Output the [x, y] coordinate of the center of the cell containing the given text.  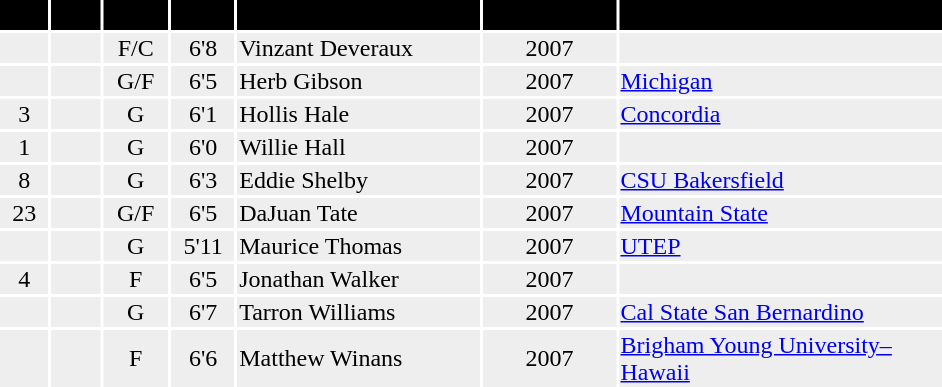
Brigham Young University–Hawaii [780, 358]
F/C [136, 48]
Ht. [204, 15]
College [780, 15]
Acquired [550, 15]
6'1 [204, 114]
6'3 [204, 180]
Mountain State [780, 213]
4 [24, 279]
UTEP [780, 246]
Herb Gibson [359, 81]
Player [359, 15]
Tarron Williams [359, 312]
# [24, 15]
8 [24, 180]
Jonathan Walker [359, 279]
6'0 [204, 147]
Matthew Winans [359, 358]
Cal State San Bernardino [780, 312]
6'6 [204, 358]
Hollis Hale [359, 114]
Pos. [136, 15]
Willie Hall [359, 147]
6'7 [204, 312]
DaJuan Tate [359, 213]
Eddie Shelby [359, 180]
Concordia [780, 114]
5'11 [204, 246]
3 [24, 114]
Michigan [780, 81]
6'8 [204, 48]
Maurice Thomas [359, 246]
CSU Bakersfield [780, 180]
1 [24, 147]
23 [24, 213]
Vinzant Deveraux [359, 48]
